For the text-containing cell, return its midpoint in (x, y) coordinate format. 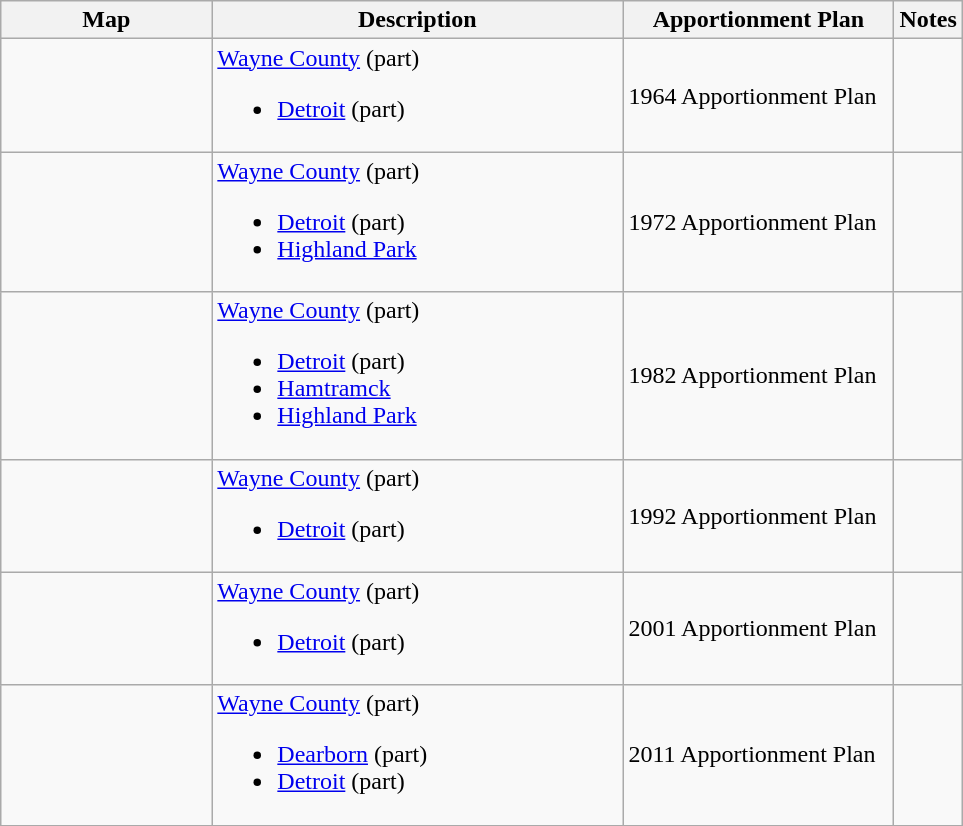
1992 Apportionment Plan (758, 516)
Wayne County (part)Detroit (part)Highland Park (418, 222)
2011 Apportionment Plan (758, 755)
1972 Apportionment Plan (758, 222)
Apportionment Plan (758, 20)
Wayne County (part)Dearborn (part)Detroit (part) (418, 755)
2001 Apportionment Plan (758, 628)
Wayne County (part)Detroit (part)HamtramckHighland Park (418, 376)
1982 Apportionment Plan (758, 376)
Map (106, 20)
Description (418, 20)
1964 Apportionment Plan (758, 96)
Notes (928, 20)
